For the text-containing cell, return its midpoint in (x, y) coordinate format. 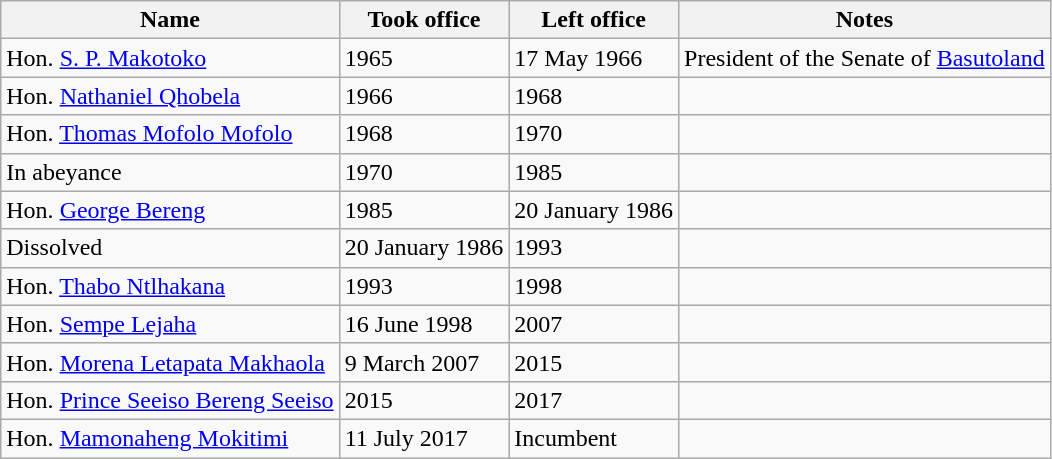
President of the Senate of Basutoland (865, 58)
11 July 2017 (424, 438)
Hon. Thabo Ntlhakana (170, 286)
1998 (594, 286)
In abeyance (170, 172)
9 March 2007 (424, 362)
17 May 1966 (594, 58)
Notes (865, 20)
Hon. Nathaniel Qhobela (170, 96)
Hon. Morena Letapata Makhaola (170, 362)
Incumbent (594, 438)
Hon. George Bereng (170, 210)
Left office (594, 20)
2007 (594, 324)
2017 (594, 400)
Hon. S. P. Makotoko (170, 58)
Hon. Thomas Mofolo Mofolo (170, 134)
1966 (424, 96)
Name (170, 20)
Hon. Sempe Lejaha (170, 324)
Hon. Mamonaheng Mokitimi (170, 438)
Dissolved (170, 248)
1965 (424, 58)
Took office (424, 20)
Hon. Prince Seeiso Bereng Seeiso (170, 400)
16 June 1998 (424, 324)
